Extract the [x, y] coordinate from the center of the cell holding the provided text.  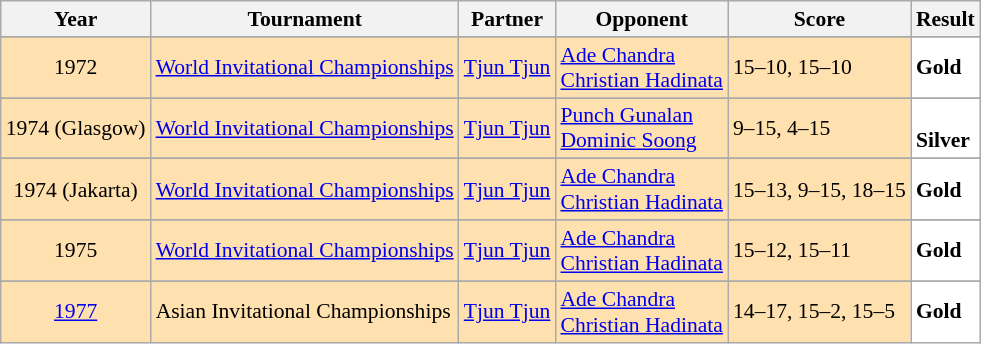
1977 [76, 312]
15–13, 9–15, 18–15 [820, 190]
9–15, 4–15 [820, 128]
Partner [508, 19]
15–12, 15–11 [820, 250]
Score [820, 19]
Punch Gunalan Dominic Soong [642, 128]
Year [76, 19]
1974 (Glasgow) [76, 128]
1974 (Jakarta) [76, 190]
1975 [76, 250]
14–17, 15–2, 15–5 [820, 312]
15–10, 15–10 [820, 68]
Asian Invitational Championships [305, 312]
Silver [946, 128]
Opponent [642, 19]
Result [946, 19]
1972 [76, 68]
Tournament [305, 19]
